Pinpoint the cell where the given text exists, returning its [x, y] midpoint coordinate. 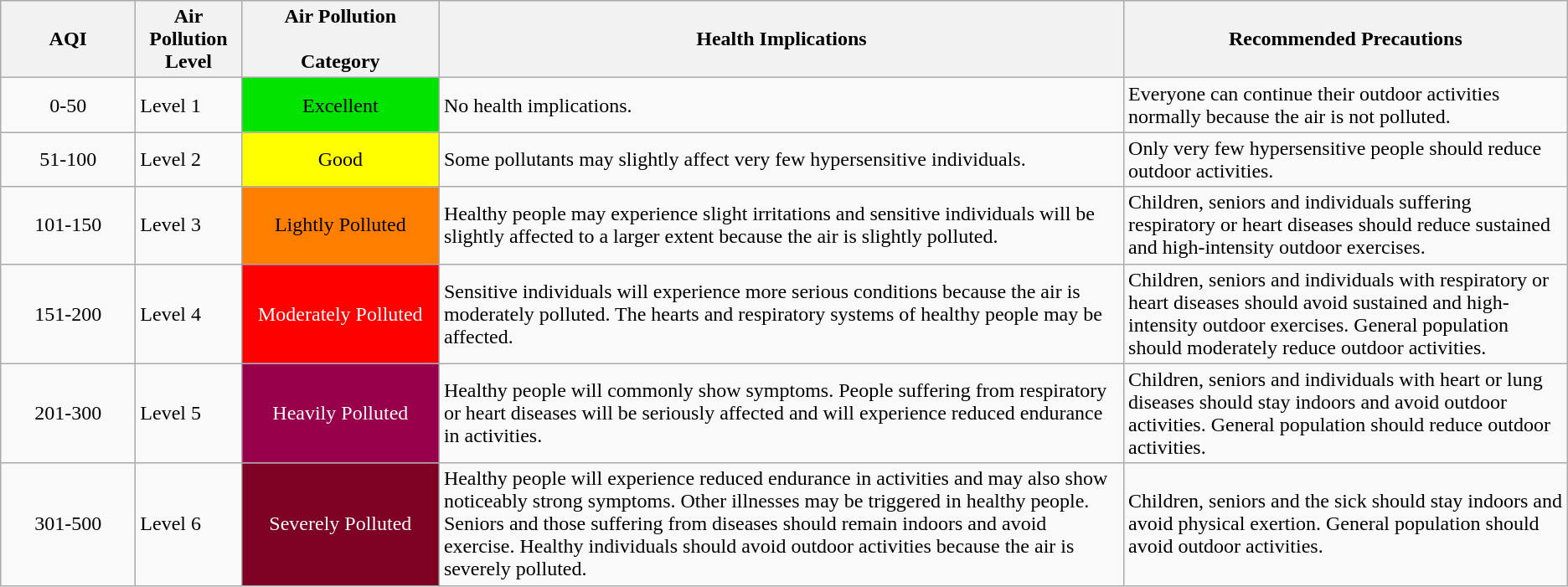
AQI [69, 39]
Health Implications [781, 39]
Good [340, 159]
Level 4 [188, 313]
Some pollutants may slightly affect very few hypersensitive individuals. [781, 159]
Recommended Precautions [1346, 39]
Lightly Polluted [340, 225]
301-500 [69, 524]
Air Pollution Level [188, 39]
Only very few hypersensitive people should reduce outdoor activities. [1346, 159]
101-150 [69, 225]
Moderately Polluted [340, 313]
Level 2 [188, 159]
Level 6 [188, 524]
0-50 [69, 106]
Severely Polluted [340, 524]
No health implications. [781, 106]
Excellent [340, 106]
201-300 [69, 414]
Heavily Polluted [340, 414]
Level 1 [188, 106]
151-200 [69, 313]
Everyone can continue their outdoor activities normally because the air is not polluted. [1346, 106]
51-100 [69, 159]
Level 5 [188, 414]
Children, seniors and individuals suffering respiratory or heart diseases should reduce sustained and high-intensity outdoor exercises. [1346, 225]
Level 3 [188, 225]
Air PollutionCategory [340, 39]
Children, seniors and the sick should stay indoors and avoid physical exertion. General population should avoid outdoor activities. [1346, 524]
